Locate the cell with the specified text and output its [X, Y] center coordinate. 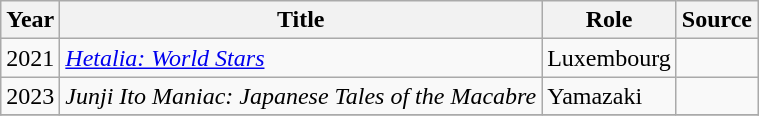
Year [30, 20]
Hetalia: World Stars [301, 58]
Luxembourg [610, 58]
Role [610, 20]
Source [716, 20]
Title [301, 20]
Junji Ito Maniac: Japanese Tales of the Macabre [301, 96]
2021 [30, 58]
Yamazaki [610, 96]
2023 [30, 96]
